Determine the [x, y] coordinate at the center of the cell enclosing the given text.  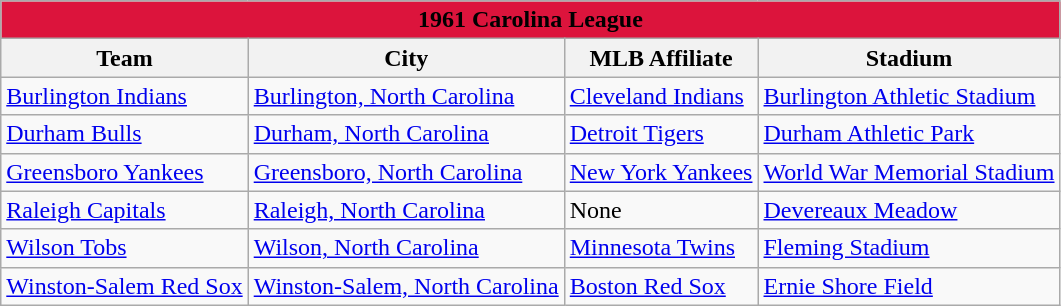
Durham Bulls [124, 134]
Durham Athletic Park [909, 134]
Minnesota Twins [661, 248]
Raleigh Capitals [124, 210]
Raleigh, North Carolina [406, 210]
Devereaux Meadow [909, 210]
1961 Carolina League [530, 20]
MLB Affiliate [661, 58]
Stadium [909, 58]
Winston-Salem, North Carolina [406, 286]
Team [124, 58]
City [406, 58]
World War Memorial Stadium [909, 172]
Fleming Stadium [909, 248]
New York Yankees [661, 172]
Greensboro Yankees [124, 172]
Boston Red Sox [661, 286]
Winston-Salem Red Sox [124, 286]
None [661, 210]
Wilson Tobs [124, 248]
Wilson, North Carolina [406, 248]
Ernie Shore Field [909, 286]
Detroit Tigers [661, 134]
Burlington, North Carolina [406, 96]
Burlington Indians [124, 96]
Durham, North Carolina [406, 134]
Greensboro, North Carolina [406, 172]
Cleveland Indians [661, 96]
Burlington Athletic Stadium [909, 96]
